For the text-containing cell, return its midpoint in [x, y] coordinate format. 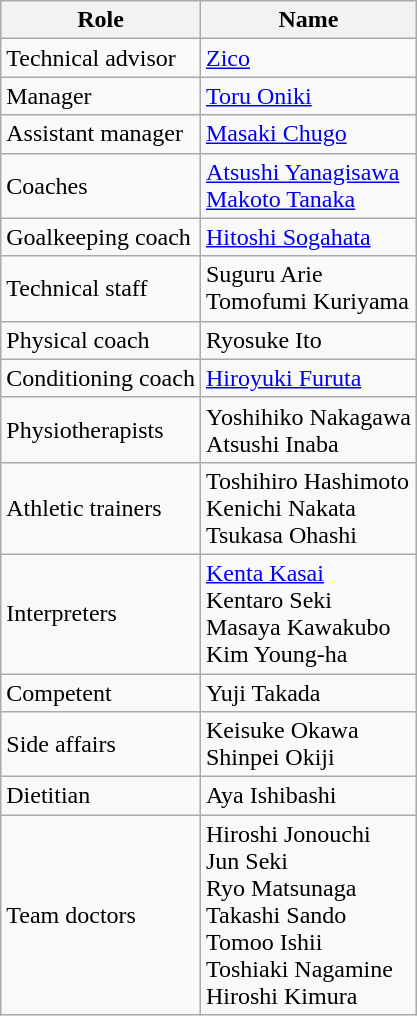
Coaches [101, 186]
Keisuke Okawa Shinpei Okiji [308, 744]
Conditioning coach [101, 378]
Technical staff [101, 288]
Aya Ishibashi [308, 796]
Dietitian [101, 796]
Role [101, 20]
Athletic trainers [101, 508]
Yuji Takada [308, 693]
Hiroyuki Furuta [308, 378]
Side affairs [101, 744]
Name [308, 20]
Ryosuke Ito [308, 340]
Manager [101, 96]
Yoshihiko Nakagawa Atsushi Inaba [308, 430]
Kenta Kasai Kentaro Seki Masaya Kawakubo Kim Young-ha [308, 614]
Physical coach [101, 340]
Team doctors [101, 915]
Hiroshi Jonouchi Jun Seki Ryo Matsunaga Takashi Sando Tomoo Ishii Toshiaki Nagamine Hiroshi Kimura [308, 915]
Toshihiro Hashimoto Kenichi Nakata Tsukasa Ohashi [308, 508]
Atsushi Yanagisawa Makoto Tanaka [308, 186]
Zico [308, 58]
Physiotherapists [101, 430]
Technical advisor [101, 58]
Toru Oniki [308, 96]
Masaki Chugo [308, 134]
Interpreters [101, 614]
Suguru Arie Tomofumi Kuriyama [308, 288]
Goalkeeping coach [101, 237]
Hitoshi Sogahata [308, 237]
Competent [101, 693]
Assistant manager [101, 134]
